Return the (X, Y) coordinate for the center point of the cell that contains the specified text.  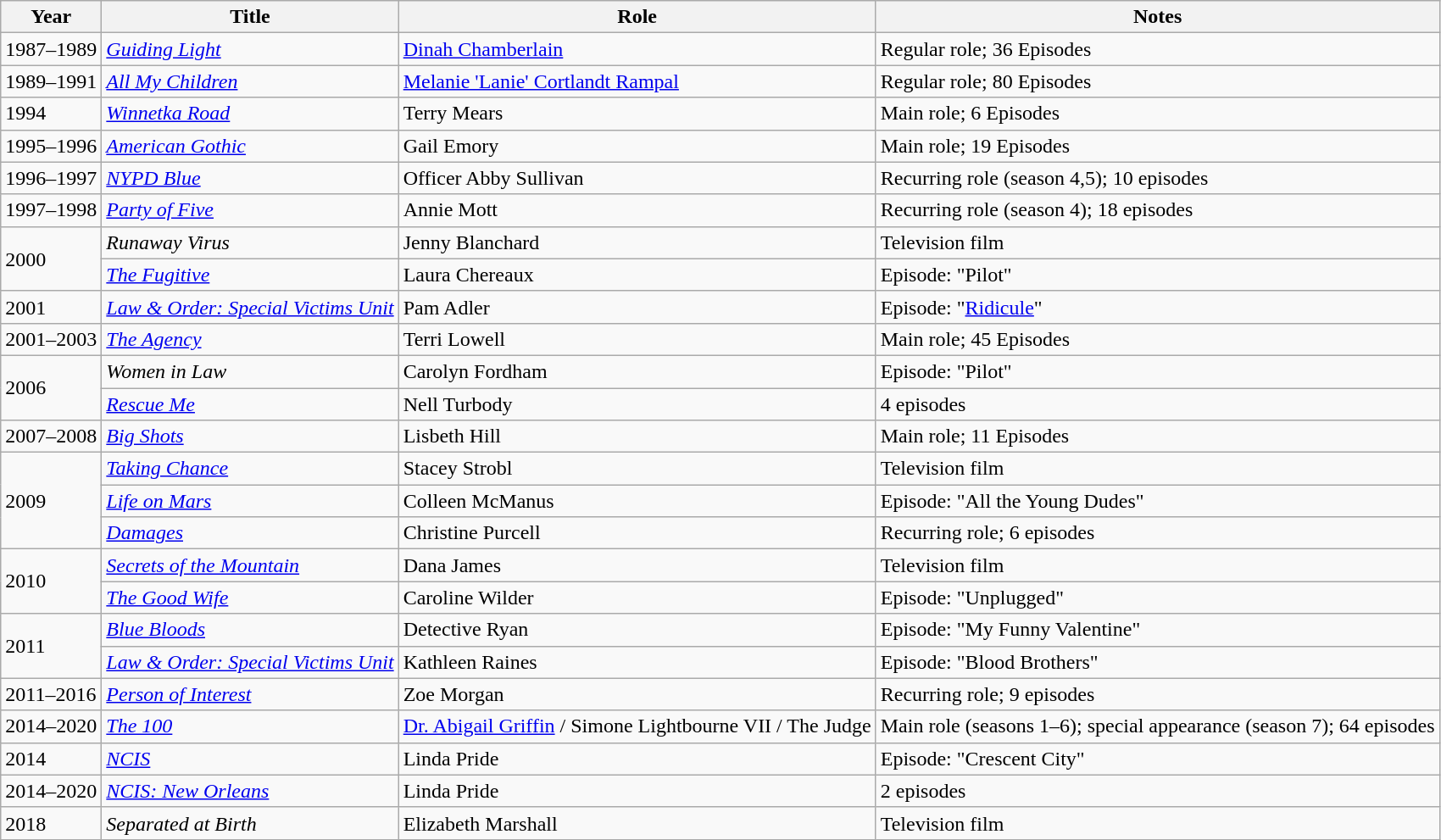
Main role; 6 Episodes (1158, 114)
Officer Abby Sullivan (637, 178)
Terri Lowell (637, 339)
Blue Bloods (250, 630)
All My Children (250, 81)
2001–2003 (51, 339)
Guiding Light (250, 49)
Dr. Abigail Griffin / Simone Lightbourne VII / The Judge (637, 726)
Recurring role (season 4); 18 episodes (1158, 210)
Person of Interest (250, 694)
Melanie 'Lanie' Cortlandt Rampal (637, 81)
2007–2008 (51, 437)
Stacey Strobl (637, 469)
Detective Ryan (637, 630)
Main role; 45 Episodes (1158, 339)
Annie Mott (637, 210)
2009 (51, 501)
Regular role; 80 Episodes (1158, 81)
2010 (51, 581)
Damages (250, 533)
2011 (51, 646)
Title (250, 17)
Women in Law (250, 371)
Recurring role; 6 episodes (1158, 533)
Episode: "Unplugged" (1158, 598)
Colleen McManus (637, 501)
Rescue Me (250, 404)
1987–1989 (51, 49)
Kathleen Raines (637, 662)
The Fugitive (250, 275)
Jenny Blanchard (637, 242)
NCIS (250, 759)
Regular role; 36 Episodes (1158, 49)
Zoe Morgan (637, 694)
Secrets of the Mountain (250, 565)
2011–2016 (51, 694)
Episode: "All the Young Dudes" (1158, 501)
Nell Turbody (637, 404)
Christine Purcell (637, 533)
Main role (seasons 1–6); special appearance (season 7); 64 episodes (1158, 726)
2 episodes (1158, 791)
Separated at Birth (250, 823)
Recurring role; 9 episodes (1158, 694)
Episode: "Blood Brothers" (1158, 662)
Dana James (637, 565)
Main role; 11 Episodes (1158, 437)
Main role; 19 Episodes (1158, 146)
1989–1991 (51, 81)
Laura Chereaux (637, 275)
Terry Mears (637, 114)
1996–1997 (51, 178)
Role (637, 17)
Gail Emory (637, 146)
The Agency (250, 339)
Episode: "Crescent City" (1158, 759)
Winnetka Road (250, 114)
Episode: "Ridicule" (1158, 307)
Runaway Virus (250, 242)
Elizabeth Marshall (637, 823)
4 episodes (1158, 404)
The 100 (250, 726)
Pam Adler (637, 307)
The Good Wife (250, 598)
1994 (51, 114)
2014 (51, 759)
Taking Chance (250, 469)
Notes (1158, 17)
Episode: "My Funny Valentine" (1158, 630)
Recurring role (season 4,5); 10 episodes (1158, 178)
Year (51, 17)
2001 (51, 307)
Life on Mars (250, 501)
American Gothic (250, 146)
1995–1996 (51, 146)
Lisbeth Hill (637, 437)
NCIS: New Orleans (250, 791)
2006 (51, 387)
Party of Five (250, 210)
2018 (51, 823)
Big Shots (250, 437)
2000 (51, 259)
Dinah Chamberlain (637, 49)
NYPD Blue (250, 178)
Carolyn Fordham (637, 371)
Caroline Wilder (637, 598)
1997–1998 (51, 210)
